Search for the cell housing the specified text and yield its (x, y) center coordinate. 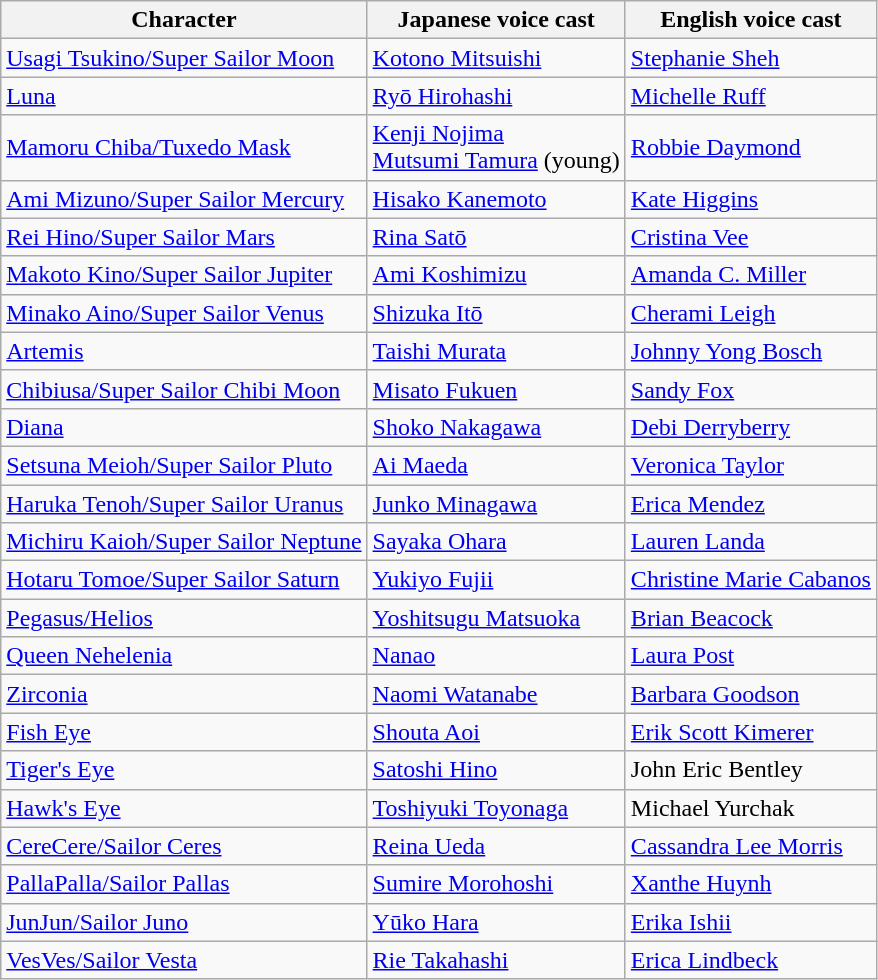
Laura Post (750, 656)
Minako Aino/Super Sailor Venus (184, 313)
Stephanie Sheh (750, 58)
Haruka Tenoh/Super Sailor Uranus (184, 503)
Lauren Landa (750, 542)
Makoto Kino/Super Sailor Jupiter (184, 275)
Japanese voice cast (496, 20)
Erik Scott Kimerer (750, 732)
Character (184, 20)
Ryō Hirohashi (496, 96)
Johnny Yong Bosch (750, 351)
Reina Ueda (496, 846)
Satoshi Hino (496, 770)
Veronica Taylor (750, 465)
Fish Eye (184, 732)
Shizuka Itō (496, 313)
Usagi Tsukino/Super Sailor Moon (184, 58)
Kate Higgins (750, 199)
Ami Koshimizu (496, 275)
Ai Maeda (496, 465)
Tiger's Eye (184, 770)
Barbara Goodson (750, 694)
Debi Derryberry (750, 427)
Setsuna Meioh/Super Sailor Pluto (184, 465)
Mamoru Chiba/Tuxedo Mask (184, 148)
Hawk's Eye (184, 808)
English voice cast (750, 20)
Shoko Nakagawa (496, 427)
Cristina Vee (750, 237)
Erica Lindbeck (750, 960)
Brian Beacock (750, 618)
Christine Marie Cabanos (750, 580)
Robbie Daymond (750, 148)
Junko Minagawa (496, 503)
Queen Nehelenia (184, 656)
Artemis (184, 351)
Zirconia (184, 694)
Kotono Mitsuishi (496, 58)
Rie Takahashi (496, 960)
JunJun/Sailor Juno (184, 922)
Misato Fukuen (496, 389)
Shouta Aoi (496, 732)
Michiru Kaioh/Super Sailor Neptune (184, 542)
Kenji NojimaMutsumi Tamura (young) (496, 148)
CereCere/Sailor Ceres (184, 846)
Erica Mendez (750, 503)
Chibiusa/Super Sailor Chibi Moon (184, 389)
Diana (184, 427)
Yoshitsugu Matsuoka (496, 618)
PallaPalla/Sailor Pallas (184, 884)
Yukiyo Fujii (496, 580)
Xanthe Huynh (750, 884)
VesVes/Sailor Vesta (184, 960)
Naomi Watanabe (496, 694)
Michael Yurchak (750, 808)
Pegasus/Helios (184, 618)
Ami Mizuno/Super Sailor Mercury (184, 199)
Rina Satō (496, 237)
Nanao (496, 656)
Toshiyuki Toyonaga (496, 808)
Sumire Morohoshi (496, 884)
Sayaka Ohara (496, 542)
Luna (184, 96)
John Eric Bentley (750, 770)
Sandy Fox (750, 389)
Amanda C. Miller (750, 275)
Cassandra Lee Morris (750, 846)
Hotaru Tomoe/Super Sailor Saturn (184, 580)
Erika Ishii (750, 922)
Yūko Hara (496, 922)
Cherami Leigh (750, 313)
Rei Hino/Super Sailor Mars (184, 237)
Michelle Ruff (750, 96)
Taishi Murata (496, 351)
Hisako Kanemoto (496, 199)
